Find where the given text appears and provide that cell's center as [x, y] coordinate. 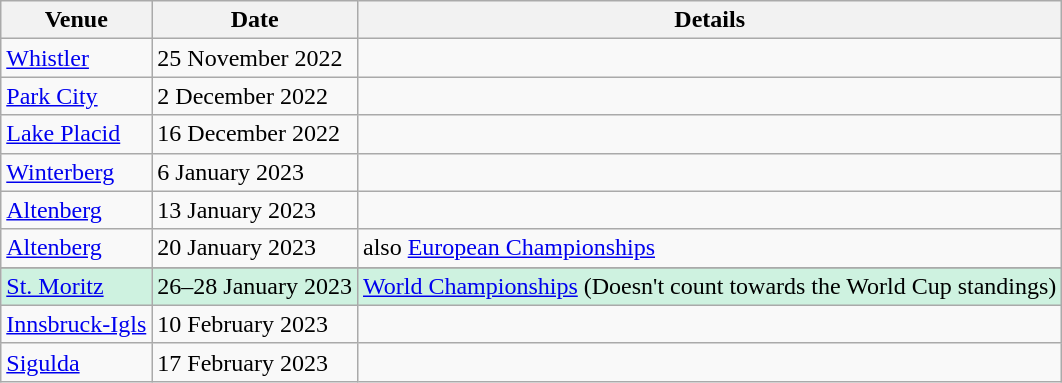
Winterberg [76, 172]
16 December 2022 [255, 134]
Park City [76, 96]
Venue [76, 20]
26–28 January 2023 [255, 286]
2 December 2022 [255, 96]
St. Moritz [76, 286]
Innsbruck-Igls [76, 324]
6 January 2023 [255, 172]
25 November 2022 [255, 58]
10 February 2023 [255, 324]
World Championships (Doesn't count towards the World Cup standings) [709, 286]
13 January 2023 [255, 210]
also European Championships [709, 248]
Lake Placid [76, 134]
Sigulda [76, 362]
Whistler [76, 58]
20 January 2023 [255, 248]
Details [709, 20]
17 February 2023 [255, 362]
Date [255, 20]
